Detect which cell encompasses the target text, then output its [X, Y] center coordinate. 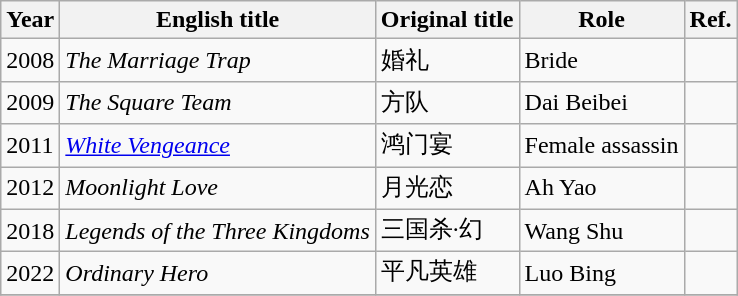
The Square Team [218, 102]
Moonlight Love [218, 188]
White Vengeance [218, 146]
Ref. [710, 20]
月光恋 [447, 188]
2012 [30, 188]
Dai Beibei [602, 102]
三国杀·幻 [447, 230]
2008 [30, 60]
Ah Yao [602, 188]
Female assassin [602, 146]
鸿门宴 [447, 146]
Role [602, 20]
方队 [447, 102]
Wang Shu [602, 230]
2009 [30, 102]
Year [30, 20]
Luo Bing [602, 274]
The Marriage Trap [218, 60]
Bride [602, 60]
English title [218, 20]
2022 [30, 274]
Ordinary Hero [218, 274]
2011 [30, 146]
Original title [447, 20]
2018 [30, 230]
平凡英雄 [447, 274]
婚礼 [447, 60]
Legends of the Three Kingdoms [218, 230]
